Determine the [X, Y] coordinate at the center of the cell enclosing the given text.  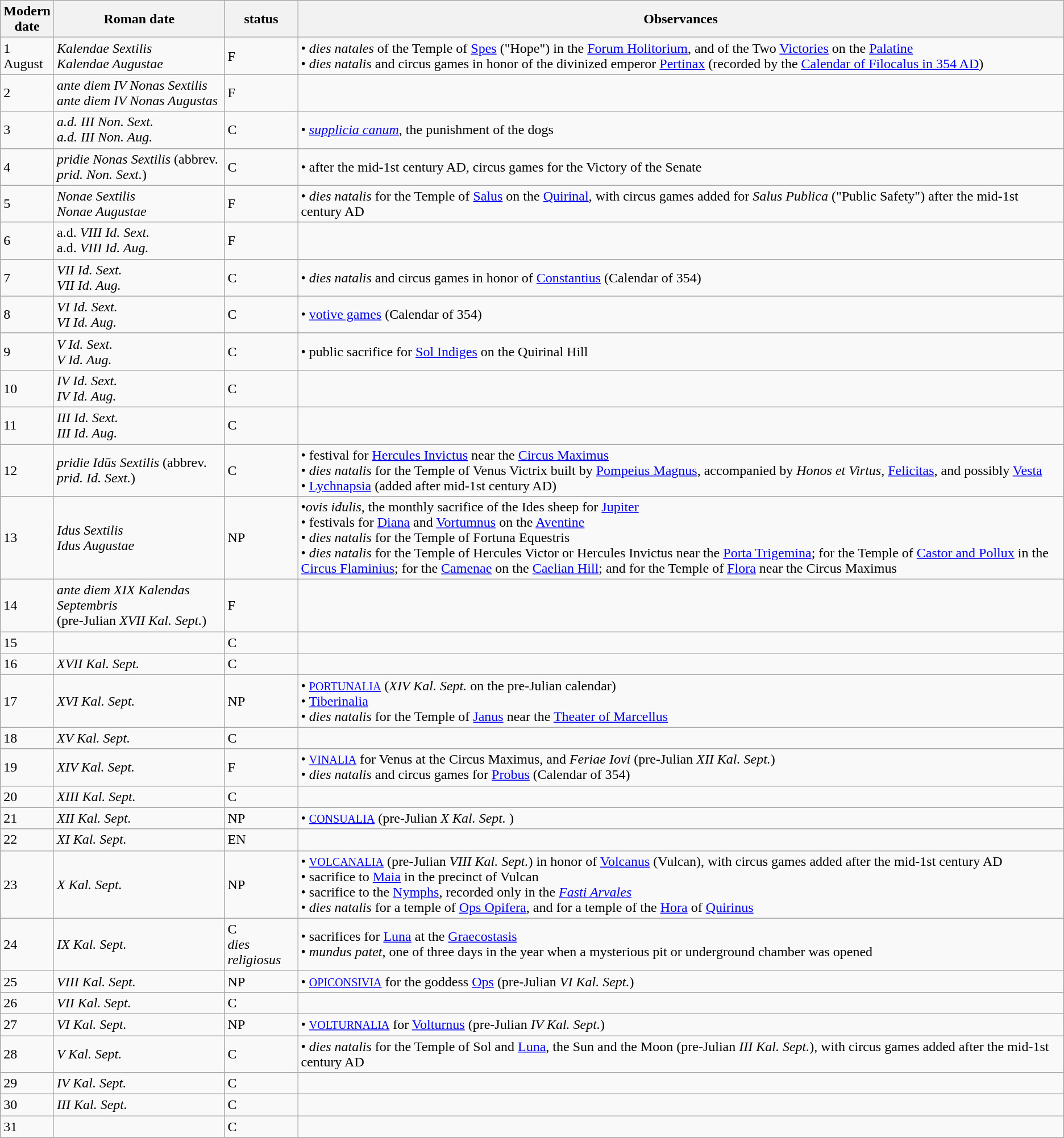
10 [27, 389]
• after the mid-1st century AD, circus games for the Victory of the Senate [681, 167]
ante diem IV Nonas Sextilisante diem IV Nonas Augustas [139, 93]
• VINALIA for Venus at the Circus Maximus, and Feriae Iovi (pre-Julian XII Kal. Sept.)• dies natalis and circus games for Probus (Calendar of 354) [681, 767]
21 [27, 818]
III Kal. Sept. [139, 1105]
Roman date [139, 19]
ante diem XIX Kalendas Septembris(pre-Julian XVII Kal. Sept.) [139, 606]
• PORTUNALIA (XIV Kal. Sept. on the pre-Julian calendar)• Tiberinalia• dies natalis for the Temple of Janus near the Theater of Marcellus [681, 701]
Nonae SextilisNonae Augustae [139, 203]
XVI Kal. Sept. [139, 701]
19 [27, 767]
XII Kal. Sept. [139, 818]
a.d. III Non. Sext.a.d. III Non. Aug. [139, 130]
III Id. Sext.III Id. Aug. [139, 425]
pridie Idūs Sextilis (abbrev. prid. Id. Sext.) [139, 470]
20 [27, 797]
24 [27, 944]
VI Id. Sext.VI Id. Aug. [139, 315]
• sacrifices for Luna at the Graecostasis• mundus patet, one of three days in the year when a mysterious pit or underground chamber was opened [681, 944]
VIII Kal. Sept. [139, 981]
• dies natalis for the Temple of Salus on the Quirinal, with circus games added for Salus Publica ("Public Safety") after the mid-1st century AD [681, 203]
• votive games (Calendar of 354) [681, 315]
X Kal. Sept. [139, 884]
7 [27, 277]
1August [27, 56]
• supplicia canum, the punishment of the dogs [681, 130]
26 [27, 1003]
23 [27, 884]
status [261, 19]
5 [27, 203]
EN [261, 840]
V Id. Sext.V Id. Aug. [139, 351]
Idus SextilisIdus Augustae [139, 538]
3 [27, 130]
Kalendae SextilisKalendae Augustae [139, 56]
VII Id. Sext.VII Id. Aug. [139, 277]
18 [27, 738]
11 [27, 425]
25 [27, 981]
XIV Kal. Sept. [139, 767]
IX Kal. Sept. [139, 944]
XVII Kal. Sept. [139, 664]
12 [27, 470]
• dies natalis for the Temple of Sol and Luna, the Sun and the Moon (pre-Julian III Kal. Sept.), with circus games added after the mid-1st century AD [681, 1053]
29 [27, 1083]
VII Kal. Sept. [139, 1003]
• OPICONSIVIA for the goddess Ops (pre-Julian VI Kal. Sept.) [681, 981]
4 [27, 167]
6 [27, 241]
VI Kal. Sept. [139, 1024]
XV Kal. Sept. [139, 738]
30 [27, 1105]
13 [27, 538]
Observances [681, 19]
31 [27, 1127]
17 [27, 701]
• public sacrifice for Sol Indiges on the Quirinal Hill [681, 351]
2 [27, 93]
XIII Kal. Sept. [139, 797]
• VOLTURNALIA for Volturnus (pre-Julian IV Kal. Sept.) [681, 1024]
• CONSUALIA (pre-Julian X Kal. Sept. ) [681, 818]
pridie Nonas Sextilis (abbrev. prid. Non. Sext.) [139, 167]
9 [27, 351]
22 [27, 840]
Cdies religiosus [261, 944]
IV Id. Sext.IV Id. Aug. [139, 389]
28 [27, 1053]
IV Kal. Sept. [139, 1083]
14 [27, 606]
a.d. VIII Id. Sext.a.d. VIII Id. Aug. [139, 241]
V Kal. Sept. [139, 1053]
15 [27, 643]
8 [27, 315]
XI Kal. Sept. [139, 840]
16 [27, 664]
Moderndate [27, 19]
• dies natalis and circus games in honor of Constantius (Calendar of 354) [681, 277]
27 [27, 1024]
